Return the [x, y] coordinate for the center point of the cell that contains the specified text.  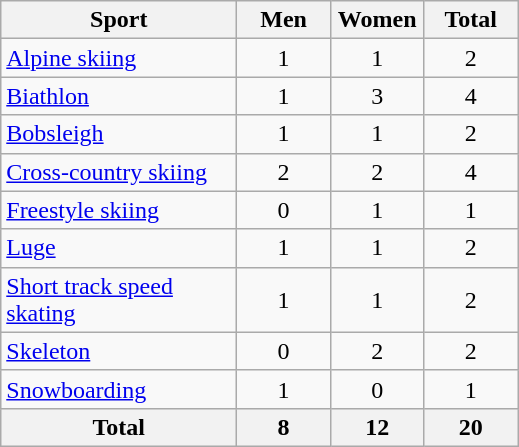
20 [471, 427]
Luge [119, 248]
Women [377, 20]
12 [377, 427]
Sport [119, 20]
Alpine skiing [119, 58]
Men [284, 20]
Biathlon [119, 96]
Short track speed skating [119, 300]
Skeleton [119, 351]
Snowboarding [119, 389]
Freestyle skiing [119, 210]
Bobsleigh [119, 134]
Cross-country skiing [119, 172]
3 [377, 96]
8 [284, 427]
